Detect which cell encompasses the target text, then output its [x, y] center coordinate. 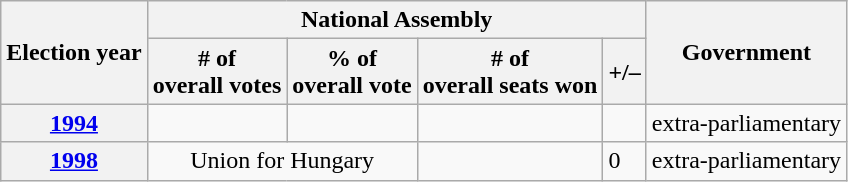
Election year [74, 52]
Government [746, 52]
% ofoverall vote [352, 72]
Union for Hungary [282, 161]
+/– [624, 72]
# ofoverall votes [217, 72]
1994 [74, 123]
# ofoverall seats won [510, 72]
National Assembly [396, 20]
1998 [74, 161]
0 [624, 161]
